Output the [X, Y] coordinate of the center of the cell containing the given text.  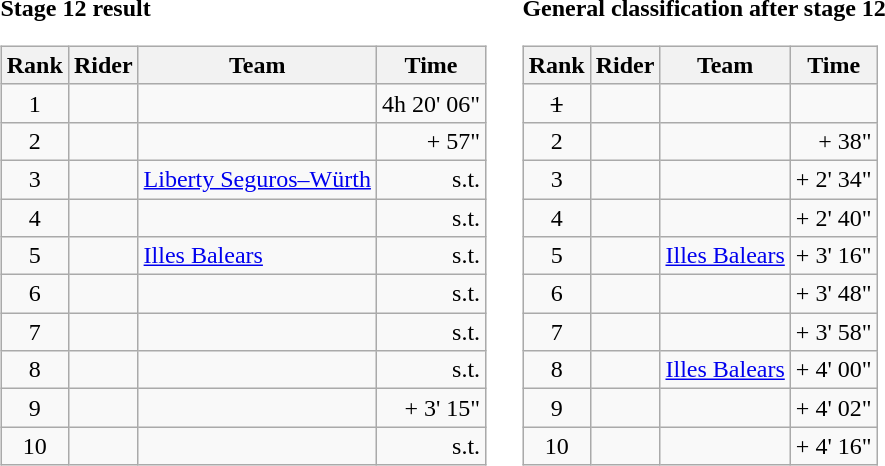
+ 2' 34" [834, 179]
+ 3' 48" [834, 294]
+ 4' 16" [834, 446]
+ 3' 15" [430, 408]
+ 3' 58" [834, 332]
+ 4' 00" [834, 370]
4h 20' 06" [430, 103]
+ 3' 16" [834, 256]
+ 38" [834, 141]
+ 2' 40" [834, 217]
+ 4' 02" [834, 408]
+ 57" [430, 141]
Liberty Seguros–Würth [257, 179]
